Return the (x, y) coordinate for the center point of the cell that contains the specified text.  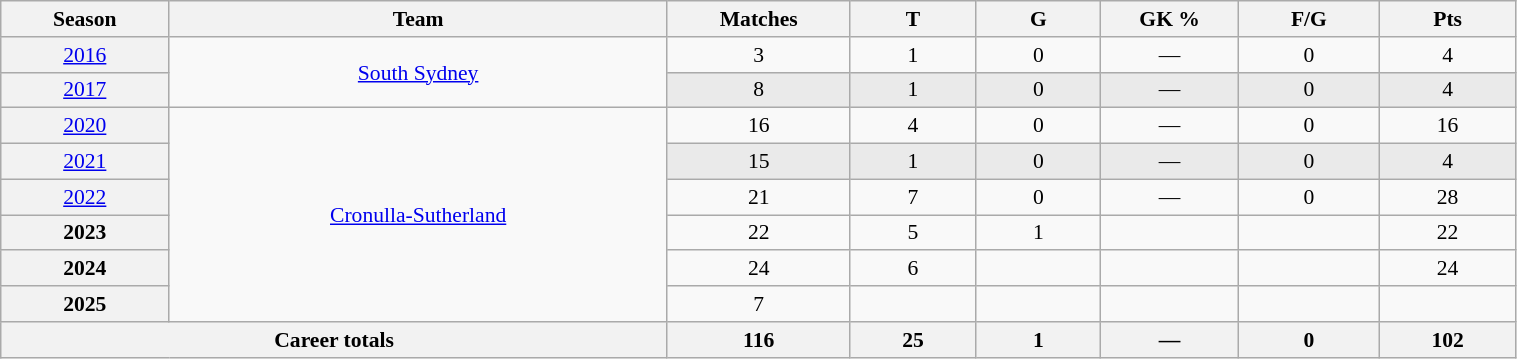
2021 (85, 162)
25 (913, 340)
Team (418, 19)
2016 (85, 55)
F/G (1309, 19)
T (913, 19)
2020 (85, 126)
Matches (758, 19)
South Sydney (418, 72)
2024 (85, 269)
Pts (1448, 19)
2025 (85, 304)
5 (913, 233)
2022 (85, 197)
2017 (85, 90)
G (1038, 19)
8 (758, 90)
Season (85, 19)
102 (1448, 340)
GK % (1170, 19)
3 (758, 55)
Career totals (334, 340)
116 (758, 340)
6 (913, 269)
28 (1448, 197)
15 (758, 162)
Cronulla-Sutherland (418, 215)
2023 (85, 233)
21 (758, 197)
